Locate the cell with the specified text and output its (X, Y) center coordinate. 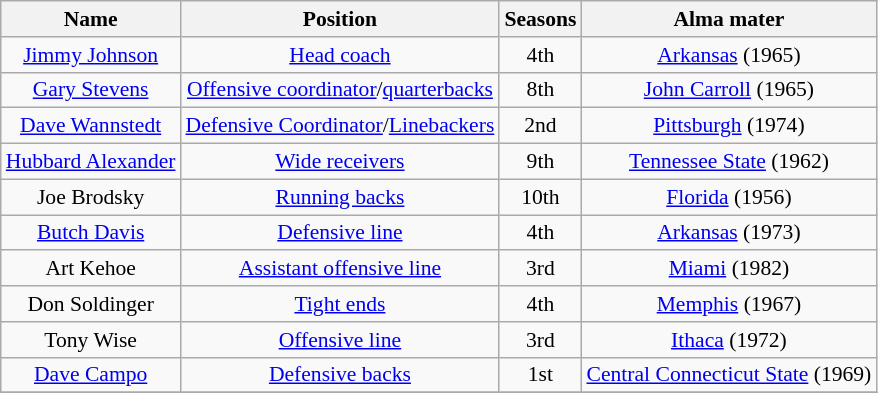
Name (91, 19)
Dave Wannstedt (91, 126)
9th (540, 162)
10th (540, 197)
Ithaca (1972) (728, 340)
Running backs (340, 197)
Defensive Coordinator/Linebackers (340, 126)
Tennessee State (1962) (728, 162)
Florida (1956) (728, 197)
Seasons (540, 19)
Central Connecticut State (1969) (728, 375)
8th (540, 90)
Hubbard Alexander (91, 162)
Gary Stevens (91, 90)
Alma mater (728, 19)
Art Kehoe (91, 269)
Tony Wise (91, 340)
John Carroll (1965) (728, 90)
Joe Brodsky (91, 197)
Jimmy Johnson (91, 55)
Butch Davis (91, 233)
Dave Campo (91, 375)
Memphis (1967) (728, 304)
1st (540, 375)
2nd (540, 126)
Assistant offensive line (340, 269)
Tight ends (340, 304)
Don Soldinger (91, 304)
Arkansas (1973) (728, 233)
Arkansas (1965) (728, 55)
Wide receivers (340, 162)
Position (340, 19)
Defensive line (340, 233)
Pittsburgh (1974) (728, 126)
Head coach (340, 55)
Defensive backs (340, 375)
Offensive line (340, 340)
Offensive coordinator/quarterbacks (340, 90)
Miami (1982) (728, 269)
